Provide the [x, y] coordinate of the cell's center where the given text is located.  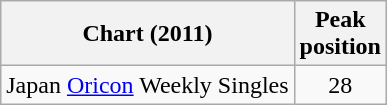
28 [340, 85]
Japan Oricon Weekly Singles [148, 85]
Chart (2011) [148, 34]
Peakposition [340, 34]
